Identify which cell holds the provided text, then report its [X, Y] central coordinate. 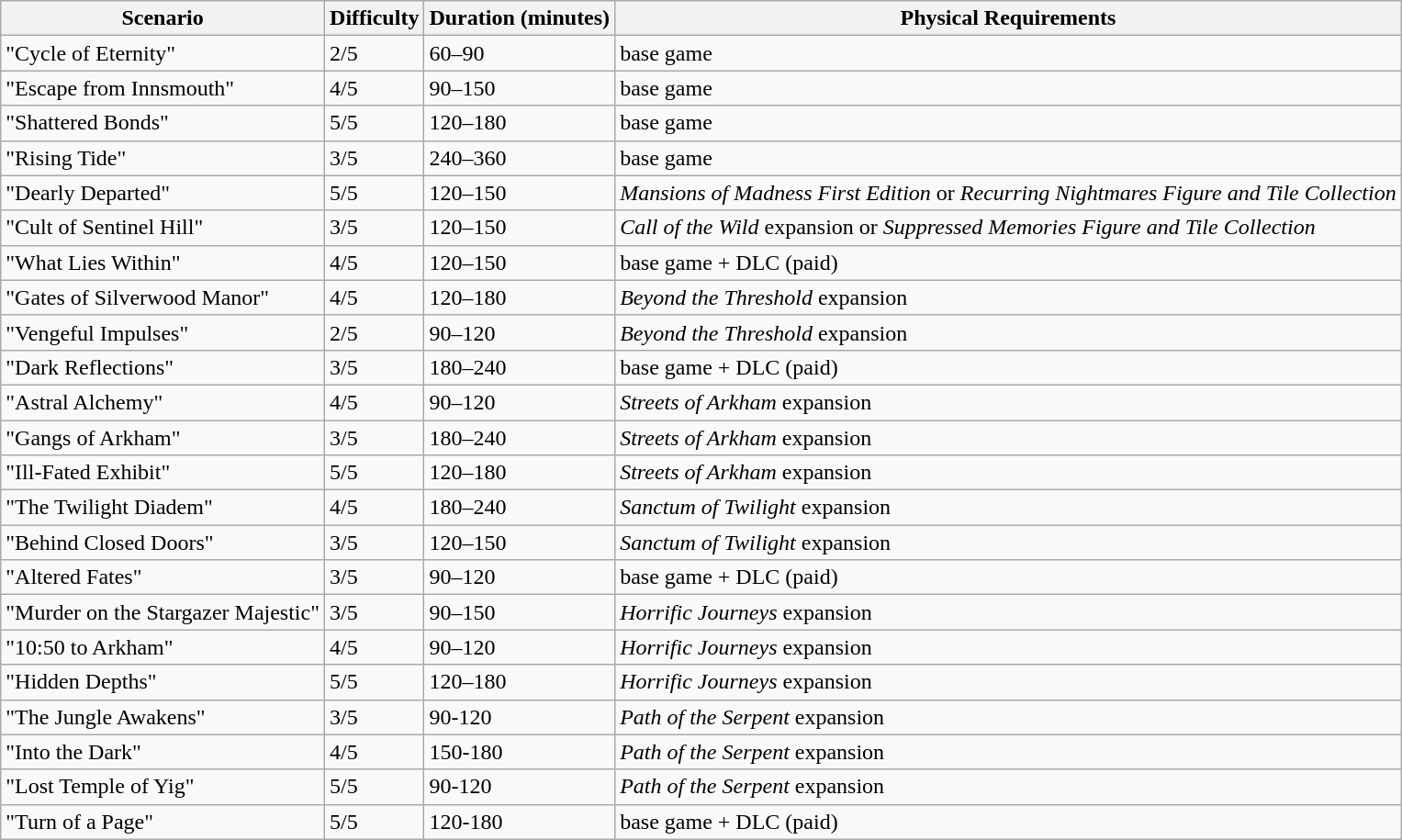
"Murder on the Stargazer Majestic" [163, 612]
"Dark Reflections" [163, 367]
"Gangs of Arkham" [163, 438]
120-180 [520, 822]
"Dearly Departed" [163, 193]
"Hidden Depths" [163, 682]
"Cult of Sentinel Hill" [163, 228]
"Gates of Silverwood Manor" [163, 297]
"What Lies Within" [163, 263]
240–360 [520, 158]
"The Twilight Diadem" [163, 508]
"Escape from Innsmouth" [163, 88]
Scenario [163, 18]
"Shattered Bonds" [163, 123]
Physical Requirements [1008, 18]
"Cycle of Eternity" [163, 53]
"Ill-Fated Exhibit" [163, 473]
"Vengeful Impulses" [163, 332]
Call of the Wild expansion or Suppressed Memories Figure and Tile Collection [1008, 228]
"Altered Fates" [163, 577]
"Astral Alchemy" [163, 402]
"Lost Temple of Yig" [163, 787]
"Turn of a Page" [163, 822]
150-180 [520, 752]
"Into the Dark" [163, 752]
60–90 [520, 53]
"10:50 to Arkham" [163, 647]
"The Jungle Awakens" [163, 717]
Difficulty [375, 18]
Mansions of Madness First Edition or Recurring Nightmares Figure and Tile Collection [1008, 193]
"Rising Tide" [163, 158]
"Behind Closed Doors" [163, 543]
Duration (minutes) [520, 18]
